Capture the cell that displays the provided text and extract its [X, Y] central coordinate. 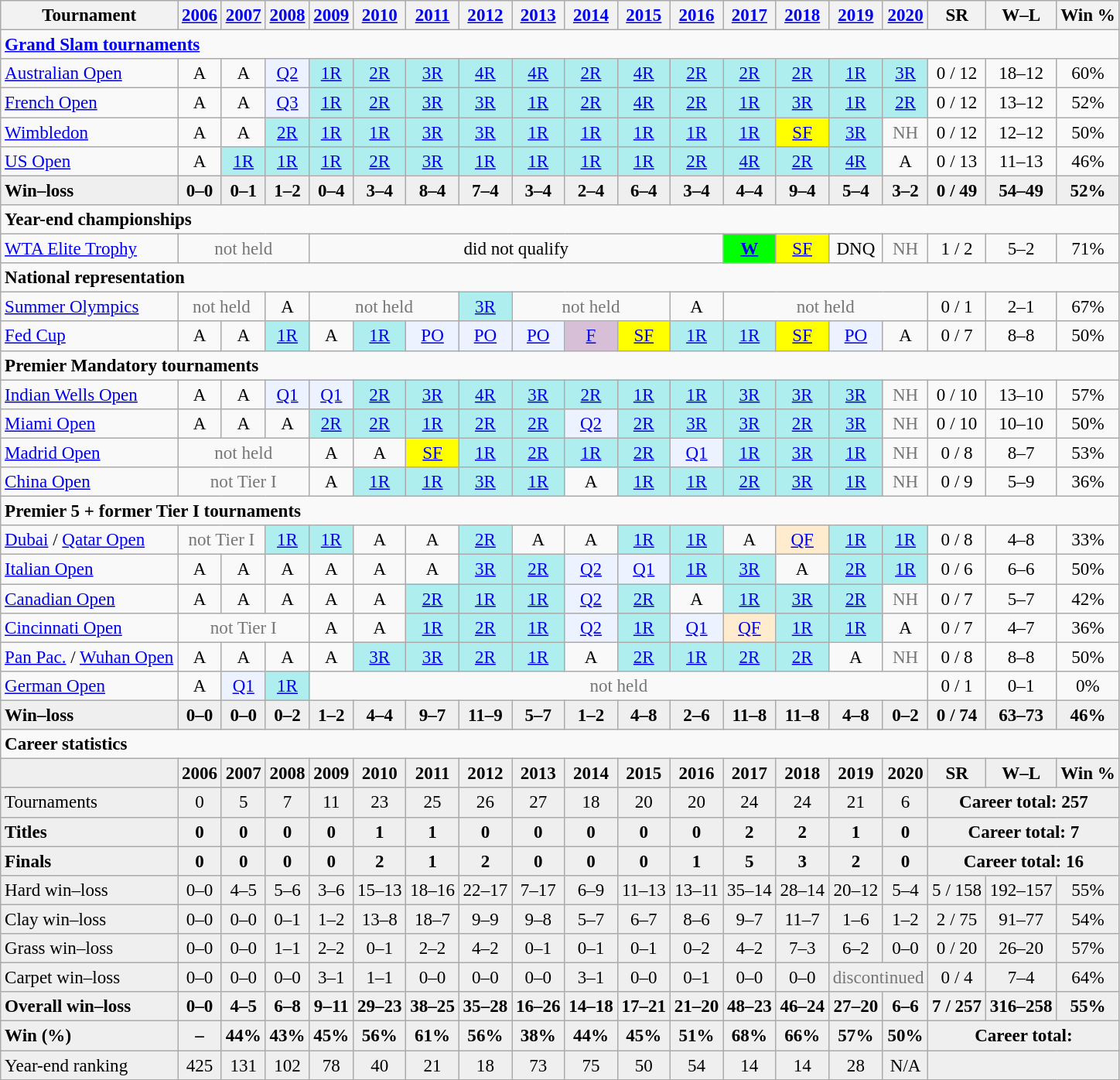
Fed Cup [90, 337]
5–9 [1021, 482]
4–7 [1021, 628]
0% [1088, 686]
21–20 [696, 1007]
DNQ [855, 249]
F [591, 337]
Indian Wells Open [90, 395]
18–12 [1021, 73]
11–7 [802, 919]
14–18 [591, 1007]
Grand Slam tournaments [560, 45]
71% [1088, 249]
51% [696, 1036]
11–9 [485, 716]
25 [432, 803]
Career total: 7 [1024, 832]
Cincinnati Open [90, 628]
13–11 [696, 890]
10–10 [1021, 424]
Italian Open [90, 569]
Miami Open [90, 424]
Career total: [1024, 1036]
Grass win–loss [90, 948]
64% [1088, 978]
5 / 158 [958, 890]
38–25 [432, 1007]
50 [644, 1065]
28 [855, 1065]
1 / 2 [958, 249]
54% [1088, 919]
5–6 [288, 890]
13–12 [1021, 103]
131 [243, 1065]
12–12 [1021, 132]
China Open [90, 482]
67% [1088, 307]
0 / 13 [958, 162]
6–8 [288, 1007]
Canadian Open [90, 599]
2–4 [591, 190]
Year-end championships [560, 220]
7–3 [802, 948]
French Open [90, 103]
13–10 [1021, 395]
German Open [90, 686]
8–7 [1021, 453]
Career total: 257 [1024, 803]
1–6 [855, 919]
40 [380, 1065]
73 [538, 1065]
27 [538, 803]
78 [331, 1065]
53% [1088, 453]
66% [802, 1036]
Win (%) [90, 1036]
17–21 [644, 1007]
54 [696, 1065]
316–258 [1021, 1007]
Premier Mandatory tournaments [560, 365]
6 [905, 803]
0 / 74 [958, 716]
42% [1088, 599]
18–7 [432, 919]
3–6 [331, 890]
7 [288, 803]
9–8 [538, 919]
425 [200, 1065]
Premier 5 + former Tier I tournaments [560, 511]
6–4 [644, 190]
Australian Open [90, 73]
60% [1088, 73]
68% [750, 1036]
Madrid Open [90, 453]
Clay win–loss [90, 919]
6–7 [644, 919]
Carpet win–loss [90, 978]
Hard win–loss [90, 890]
2 / 75 [958, 919]
7 / 257 [958, 1007]
discontinued [878, 978]
0 / 4 [958, 978]
28–14 [802, 890]
7–17 [538, 890]
26 [485, 803]
Year-end ranking [90, 1065]
Overall win–loss [90, 1007]
33% [1088, 540]
20–12 [855, 890]
US Open [90, 162]
Tournament [90, 15]
Career total: 16 [1024, 861]
– [200, 1036]
W [750, 249]
Summer Olympics [90, 307]
0 / 6 [958, 569]
61% [432, 1036]
8–4 [432, 190]
26–20 [1021, 948]
6–2 [855, 948]
35–14 [750, 890]
18–16 [432, 890]
Wimbledon [90, 132]
35–28 [485, 1007]
11 [331, 803]
48–23 [750, 1007]
N/A [905, 1065]
29–23 [380, 1007]
9–9 [485, 919]
3 [802, 861]
9–4 [802, 190]
Career statistics [560, 744]
3–2 [905, 190]
13–8 [380, 919]
192–157 [1021, 890]
WTA Elite Trophy [90, 249]
27–20 [855, 1007]
8–6 [696, 919]
15–13 [380, 890]
Titles [90, 832]
Tournaments [90, 803]
16–26 [538, 1007]
2–1 [1021, 307]
102 [288, 1065]
46–24 [802, 1007]
6–9 [591, 890]
Dubai / Qatar Open [90, 540]
5–2 [1021, 249]
0 / 49 [958, 190]
Finals [90, 861]
54–49 [1021, 190]
National representation [560, 278]
91–77 [1021, 919]
75 [591, 1065]
did not qualify [517, 249]
0 / 9 [958, 482]
Q3 [288, 103]
38% [538, 1036]
9–11 [331, 1007]
22–17 [485, 890]
63–73 [1021, 716]
0 / 20 [958, 948]
2–6 [696, 716]
43% [288, 1036]
0–4 [331, 190]
23 [380, 803]
Pan Pac. / Wuhan Open [90, 657]
